Return the (x, y) coordinate for the center point of the cell that contains the specified text.  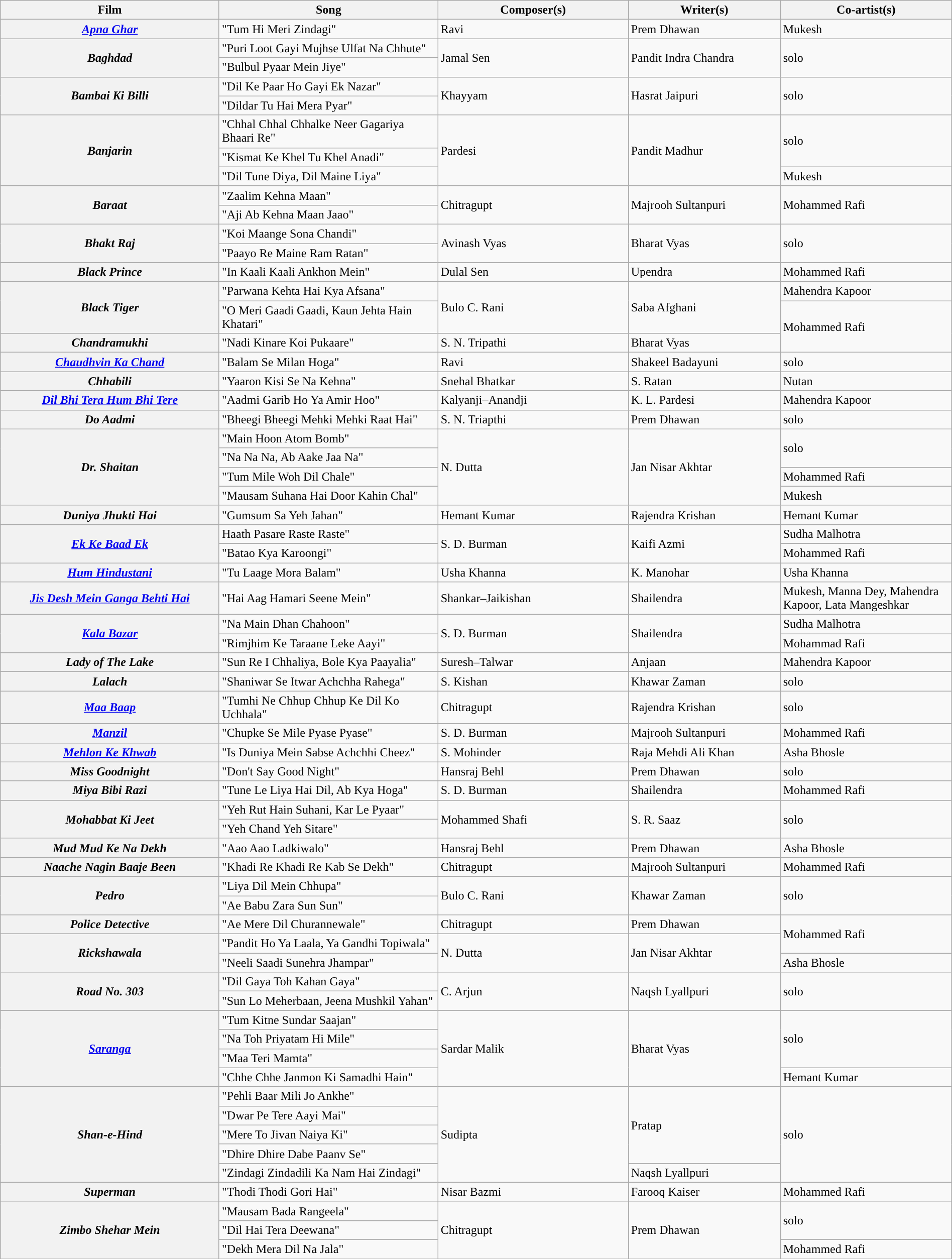
"Tumhi Ne Chhup Chhup Ke Dil Ko Uchhala" (328, 707)
Baraat (110, 205)
Banjarin (110, 151)
Raja Mehdi Ali Khan (704, 752)
Writer(s) (704, 10)
Shakeel Badayuni (704, 362)
Pratap (704, 1125)
S. N. Tripathi (533, 343)
Baghdad (110, 58)
Kaifi Azmi (704, 543)
Dr. Shaitan (110, 467)
"Aadmi Garib Ho Ya Amir Hoo" (328, 400)
"Yaaron Kisi Se Na Kehna" (328, 381)
Miya Bibi Razi (110, 790)
Miss Goodnight (110, 771)
S. R. Saaz (704, 819)
"Chupke Se Mile Pyase Pyase" (328, 733)
Kala Bazar (110, 634)
"Dil Gaya Toh Kahan Gaya" (328, 982)
Black Tiger (110, 307)
Avinash Vyas (533, 243)
Nisar Bazmi (533, 1192)
"Dwar Pe Tere Aayi Mai" (328, 1115)
"Balam Se Milan Hoga" (328, 362)
Pardesi (533, 151)
Snehal Bhatkar (533, 381)
"Pehli Baar Mili Jo Ankhe" (328, 1096)
"Ae Mere Dil Churannewale" (328, 925)
Hasrat Jaipuri (704, 96)
Mohammed Shafi (533, 819)
"Na Main Dhan Chahoon" (328, 624)
"Tu Laage Mora Balam" (328, 572)
"Gumsum Sa Yeh Jahan" (328, 515)
"Puri Loot Gayi Mujhse Ulfat Na Chhute" (328, 48)
"Rimjhim Ke Taraane Leke Aayi" (328, 643)
Nutan (866, 381)
Road No. 303 (110, 991)
Chandramukhi (110, 343)
"Mausam Suhana Hai Door Kahin Chal" (328, 496)
"Bheegi Bheegi Mehki Mehki Raat Hai" (328, 419)
Police Detective (110, 925)
"Koi Maange Sona Chandi" (328, 234)
"Neeli Saadi Sunehra Jhampar" (328, 963)
"Sun Lo Meherbaan, Jeena Mushkil Yahan" (328, 1001)
"Tune Le Liya Hai Dil, Ab Kya Hoga" (328, 790)
"Mere To Jivan Naiya Ki" (328, 1134)
"Dildar Tu Hai Mera Pyar" (328, 105)
Hum Hindustani (110, 572)
Lalach (110, 681)
"Thodi Thodi Gori Hai" (328, 1192)
Saranga (110, 1049)
Farooq Kaiser (704, 1192)
Do Aadmi (110, 419)
Pandit Indra Chandra (704, 58)
"Tum Mile Woh Dil Chale" (328, 477)
Superman (110, 1192)
Apna Ghar (110, 29)
Anjaan (704, 662)
"Sun Re I Chhaliya, Bole Kya Paayalia" (328, 662)
"In Kaali Kaali Ankhon Mein" (328, 272)
Co-artist(s) (866, 10)
"Dil Ke Paar Ho Gayi Ek Nazar" (328, 86)
Mukesh, Manna Dey, Mahendra Kapoor, Lata Mangeshkar (866, 599)
Film (110, 10)
"Na Na Na, Ab Aake Jaa Na" (328, 457)
"Yeh Rut Hain Suhani, Kar Le Pyaar" (328, 810)
"Chhal Chhal Chhalke Neer Gagariya Bhaari Re" (328, 132)
Shan-e-Hind (110, 1134)
"Dil Tune Diya, Dil Maine Liya" (328, 176)
"Don't Say Good Night" (328, 771)
"Maa Teri Mamta" (328, 1058)
Lady of The Lake (110, 662)
Kalyanji–Anandji (533, 400)
Bhakt Raj (110, 243)
Upendra (704, 272)
"Dekh Mera Dil Na Jala" (328, 1249)
Maa Baap (110, 707)
"Chhe Chhe Janmon Ki Samadhi Hain" (328, 1077)
Mohammad Rafi (866, 643)
Chaudhvin Ka Chand (110, 362)
Saba Afghani (704, 307)
"Batao Kya Karoongi" (328, 553)
K. L. Pardesi (704, 400)
Bambai Ki Billi (110, 96)
"Mausam Bada Rangeela" (328, 1211)
"Tum Kitne Sundar Saajan" (328, 1020)
"Parwana Kehta Hai Kya Afsana" (328, 291)
"Khadi Re Khadi Re Kab Se Dekh" (328, 867)
Sudipta (533, 1134)
S. Ratan (704, 381)
"Aao Aao Ladkiwalo" (328, 848)
Mehlon Ke Khwab (110, 752)
"Shaniwar Se Itwar Achchha Rahega" (328, 681)
Pedro (110, 895)
"Zindagi Zindadili Ka Nam Hai Zindagi" (328, 1173)
Jamal Sen (533, 58)
"Is Duniya Mein Sabse Achchhi Cheez" (328, 752)
Composer(s) (533, 10)
Suresh–Talwar (533, 662)
"Pandit Ho Ya Laala, Ya Gandhi Topiwala" (328, 944)
"Nadi Kinare Koi Pukaare" (328, 343)
Dulal Sen (533, 272)
Khayyam (533, 96)
"Liya Dil Mein Chhupa" (328, 886)
C. Arjun (533, 991)
"Zaalim Kehna Maan" (328, 195)
"Na Toh Priyatam Hi Mile" (328, 1039)
"Paayo Re Maine Ram Ratan" (328, 253)
"Tum Hi Meri Zindagi" (328, 29)
S. Mohinder (533, 752)
"Hai Aag Hamari Seene Mein" (328, 599)
Dil Bhi Tera Hum Bhi Tere (110, 400)
"Main Hoon Atom Bomb" (328, 438)
S. N. Triapthi (533, 419)
Ek Ke Baad Ek (110, 543)
Mud Mud Ke Na Dekh (110, 848)
Rickshawala (110, 953)
Mohabbat Ki Jeet (110, 819)
Sardar Malik (533, 1049)
Manzil (110, 733)
"Dhire Dhire Dabe Paanv Se" (328, 1154)
"O Meri Gaadi Gaadi, Kaun Jehta Hain Khatari" (328, 317)
"Kismat Ke Khel Tu Khel Anadi" (328, 157)
Song (328, 10)
Pandit Madhur (704, 151)
Shankar–Jaikishan (533, 599)
"Yeh Chand Yeh Sitare" (328, 829)
Zimbo Shehar Mein (110, 1230)
Naache Nagin Baaje Been (110, 867)
Haath Pasare Raste Raste" (328, 534)
Jis Desh Mein Ganga Behti Hai (110, 599)
"Aji Ab Kehna Maan Jaao" (328, 214)
"Ae Babu Zara Sun Sun" (328, 905)
S. Kishan (533, 681)
"Bulbul Pyaar Mein Jiye" (328, 67)
Chhabili (110, 381)
"Dil Hai Tera Deewana" (328, 1230)
Duniya Jhukti Hai (110, 515)
Black Prince (110, 272)
K. Manohar (704, 572)
